Output the (X, Y) coordinate of the center of the cell containing the given text.  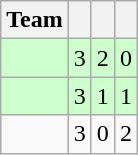
Team (35, 20)
